Locate the cell with the specified text and output its (X, Y) center coordinate. 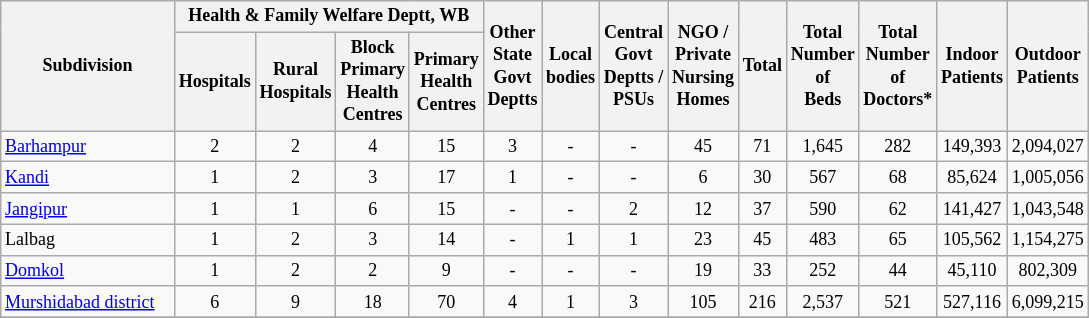
BlockPrimaryHealthCentres (373, 82)
23 (704, 240)
45,110 (972, 270)
RuralHospitals (296, 82)
68 (898, 178)
Subdivision (88, 66)
Hospitals (214, 82)
252 (822, 270)
590 (822, 208)
105,562 (972, 240)
216 (762, 302)
Kandi (88, 178)
Localbodies (571, 66)
NGO /PrivateNursingHomes (704, 66)
62 (898, 208)
30 (762, 178)
2,537 (822, 302)
1,043,548 (1048, 208)
14 (446, 240)
85,624 (972, 178)
521 (898, 302)
IndoorPatients (972, 66)
1,005,056 (1048, 178)
17 (446, 178)
Barhampur (88, 146)
Jangipur (88, 208)
37 (762, 208)
Total (762, 66)
1,154,275 (1048, 240)
527,116 (972, 302)
18 (373, 302)
802,309 (1048, 270)
Lalbag (88, 240)
Murshidabad district (88, 302)
TotalNumberofDoctors* (898, 66)
CentralGovtDeptts /PSUs (633, 66)
149,393 (972, 146)
TotalNumberofBeds (822, 66)
282 (898, 146)
567 (822, 178)
OtherStateGovtDeptts (512, 66)
70 (446, 302)
19 (704, 270)
65 (898, 240)
33 (762, 270)
44 (898, 270)
483 (822, 240)
12 (704, 208)
Domkol (88, 270)
PrimaryHealthCentres (446, 82)
105 (704, 302)
Health & Family Welfare Deptt, WB (328, 16)
1,645 (822, 146)
6,099,215 (1048, 302)
141,427 (972, 208)
2,094,027 (1048, 146)
OutdoorPatients (1048, 66)
71 (762, 146)
